From the cell containing the given text, extract its center point as (x, y) coordinate. 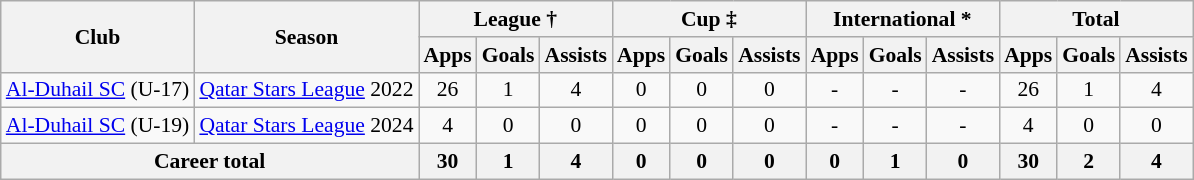
League † (515, 19)
Al-Duhail SC (U-19) (98, 126)
2 (1088, 162)
International * (903, 19)
Total (1096, 19)
Season (306, 36)
Al-Duhail SC (U-17) (98, 90)
Qatar Stars League 2022 (306, 90)
Club (98, 36)
Career total (210, 162)
Qatar Stars League 2024 (306, 126)
Cup ‡ (709, 19)
